Extract the (x, y) coordinate from the center of the cell holding the provided text.  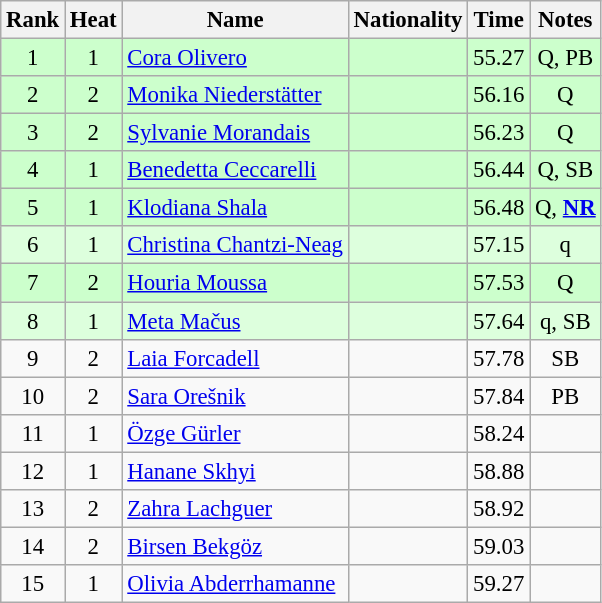
10 (33, 396)
8 (33, 321)
Rank (33, 20)
Nationality (408, 20)
57.64 (499, 321)
Monika Niederstätter (235, 95)
56.44 (499, 170)
Zahra Lachguer (235, 509)
Q, NR (566, 208)
13 (33, 509)
Hanane Skhyi (235, 471)
Houria Moussa (235, 283)
59.03 (499, 546)
Özge Gürler (235, 433)
12 (33, 471)
5 (33, 208)
SB (566, 358)
7 (33, 283)
Birsen Bekgöz (235, 546)
56.16 (499, 95)
57.84 (499, 396)
Olivia Abderrhamanne (235, 584)
Klodiana Shala (235, 208)
Christina Chantzi-Neag (235, 245)
Cora Olivero (235, 58)
4 (33, 170)
Q, SB (566, 170)
59.27 (499, 584)
q (566, 245)
58.92 (499, 509)
Laia Forcadell (235, 358)
58.24 (499, 433)
57.53 (499, 283)
PB (566, 396)
Meta Mačus (235, 321)
6 (33, 245)
3 (33, 133)
q, SB (566, 321)
15 (33, 584)
55.27 (499, 58)
14 (33, 546)
Name (235, 20)
Notes (566, 20)
58.88 (499, 471)
11 (33, 433)
57.78 (499, 358)
9 (33, 358)
56.23 (499, 133)
57.15 (499, 245)
Q, PB (566, 58)
Benedetta Ceccarelli (235, 170)
Heat (94, 20)
Sylvanie Morandais (235, 133)
Time (499, 20)
Sara Orešnik (235, 396)
56.48 (499, 208)
